From the cell containing the given text, extract its center point as (X, Y) coordinate. 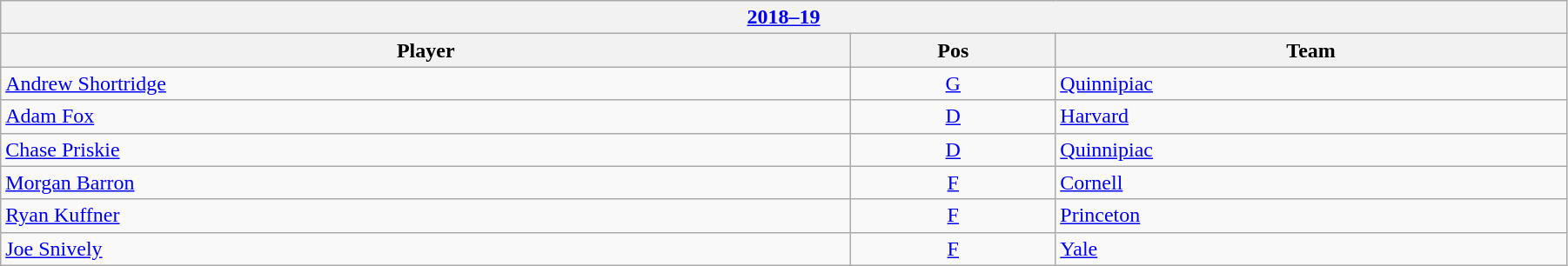
G (954, 83)
Andrew Shortridge (426, 83)
Yale (1311, 249)
Player (426, 50)
Chase Priskie (426, 150)
Joe Snively (426, 249)
Pos (954, 50)
Adam Fox (426, 116)
Harvard (1311, 116)
Ryan Kuffner (426, 216)
Cornell (1311, 183)
Princeton (1311, 216)
2018–19 (784, 17)
Morgan Barron (426, 183)
Team (1311, 50)
